Provide the [x, y] coordinate of the cell's center where the given text is located.  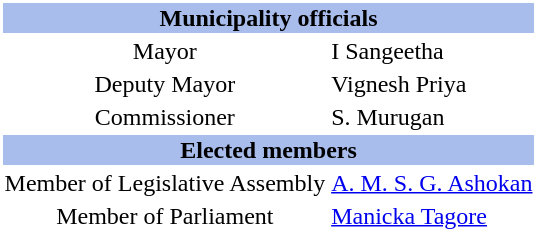
S. Murugan [432, 117]
I Sangeetha [432, 51]
Commissioner [165, 117]
Member of Parliament [165, 216]
Deputy Mayor [165, 84]
Manicka Tagore [432, 216]
A. M. S. G. Ashokan [432, 183]
Municipality officials [268, 18]
Vignesh Priya [432, 84]
Member of Legislative Assembly [165, 183]
Elected members [268, 150]
Mayor [165, 51]
